Capture the cell that displays the provided text and extract its (X, Y) central coordinate. 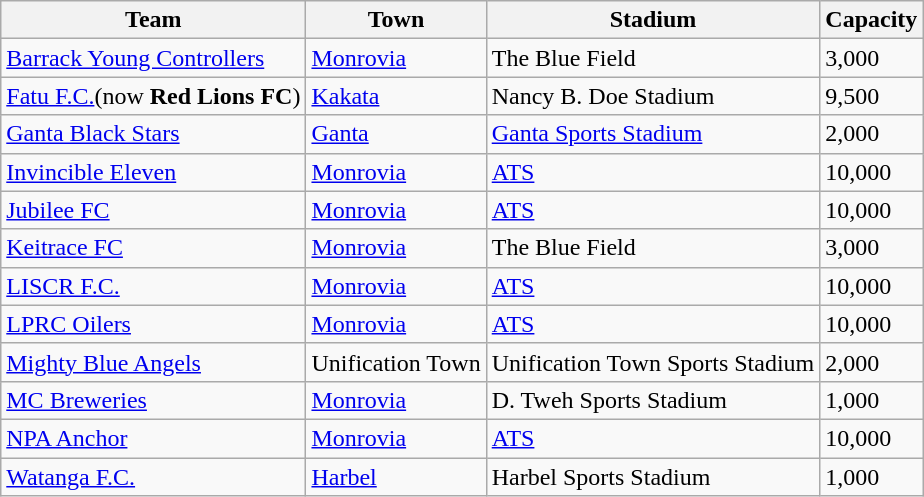
Nancy B. Doe Stadium (653, 96)
Harbel (396, 477)
MC Breweries (154, 400)
Jubilee FC (154, 210)
Team (154, 20)
LPRC Oilers (154, 324)
Mighty Blue Angels (154, 362)
Stadium (653, 20)
Unification Town (396, 362)
Harbel Sports Stadium (653, 477)
LISCR F.C. (154, 286)
Capacity (872, 20)
Watanga F.C. (154, 477)
Ganta Sports Stadium (653, 134)
Town (396, 20)
Ganta (396, 134)
Unification Town Sports Stadium (653, 362)
Kakata (396, 96)
D. Tweh Sports Stadium (653, 400)
9,500 (872, 96)
Invincible Eleven (154, 172)
NPA Anchor (154, 438)
Ganta Black Stars (154, 134)
Fatu F.C.(now Red Lions FC) (154, 96)
Keitrace FC (154, 248)
Barrack Young Controllers (154, 58)
